Pinpoint the cell where the given text exists, returning its [X, Y] midpoint coordinate. 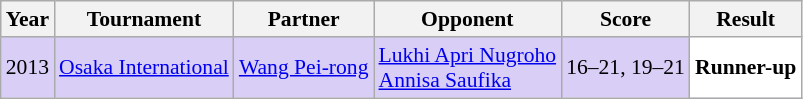
Runner-up [746, 68]
Tournament [144, 19]
Partner [304, 19]
Opponent [468, 19]
Wang Pei-rong [304, 68]
16–21, 19–21 [626, 68]
Year [28, 19]
Lukhi Apri Nugroho Annisa Saufika [468, 68]
Osaka International [144, 68]
Score [626, 19]
2013 [28, 68]
Result [746, 19]
